Provide the [X, Y] coordinate of the cell's center where the given text is located.  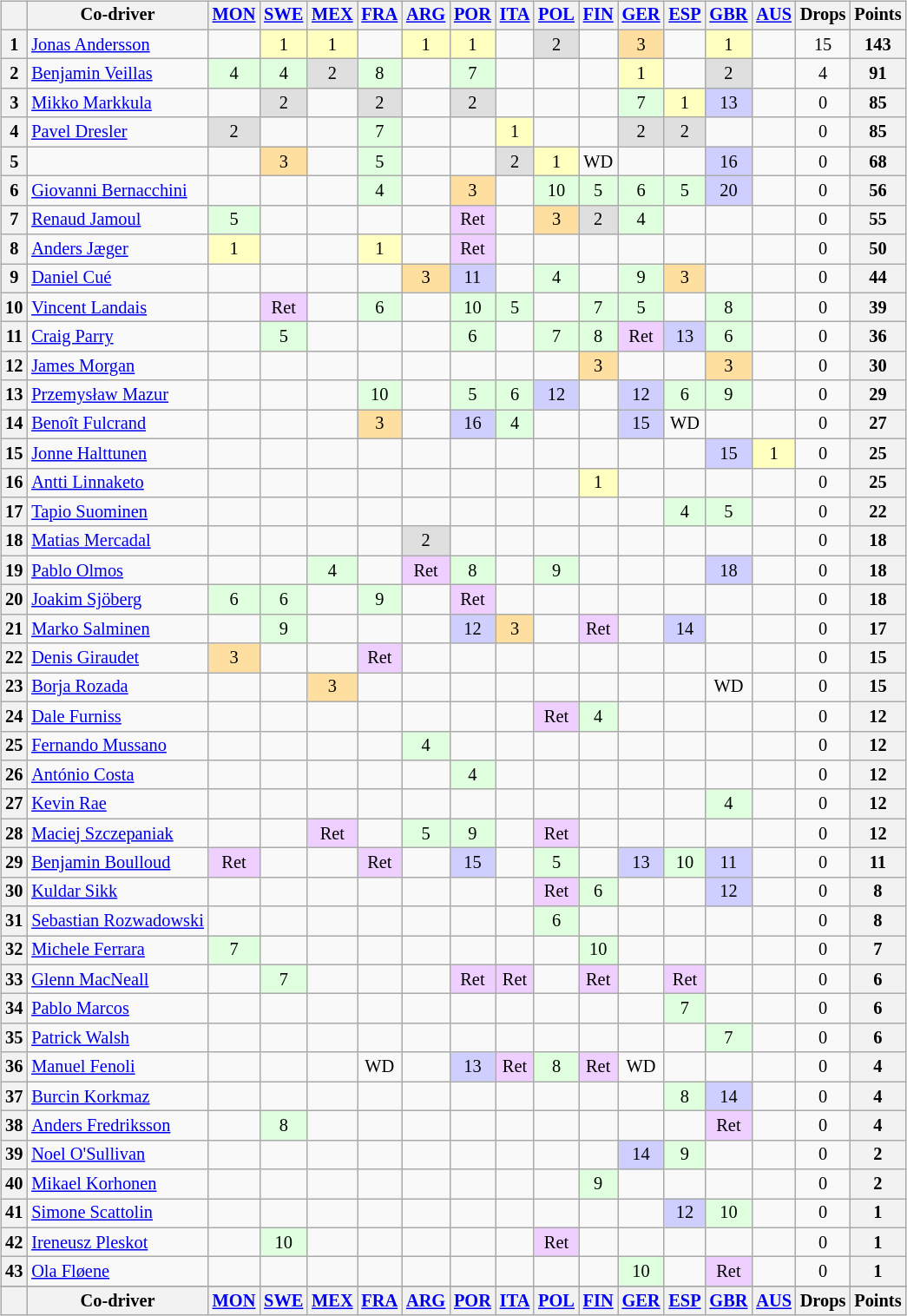
91 [877, 74]
31 [14, 921]
41 [14, 1214]
Dale Furniss [117, 716]
Noel O'Sullivan [117, 1155]
Marko Salminen [117, 628]
19 [14, 570]
Burcin Korkmaz [117, 1096]
António Costa [117, 775]
21 [14, 628]
Anders Jæger [117, 249]
Craig Parry [117, 337]
35 [14, 1038]
40 [14, 1184]
Ireneusz Pleskot [117, 1242]
Pablo Olmos [117, 570]
28 [14, 833]
38 [14, 1126]
Jonas Andersson [117, 44]
Tapio Suominen [117, 512]
42 [14, 1242]
Denis Giraudet [117, 658]
Mikko Markkula [117, 103]
50 [877, 249]
Manuel Fenoli [117, 1067]
43 [14, 1272]
Ola Fløene [117, 1272]
55 [877, 220]
James Morgan [117, 366]
Antti Linnaketo [117, 483]
32 [14, 951]
Przemysław Mazur [117, 395]
Pablo Marcos [117, 1009]
Benoît Fulcrand [117, 424]
34 [14, 1009]
23 [14, 688]
68 [877, 161]
Kevin Rae [117, 804]
Benjamin Boulloud [117, 863]
24 [14, 716]
56 [877, 191]
Benjamin Veillas [117, 74]
37 [14, 1096]
Vincent Landais [117, 307]
Borja Rozada [117, 688]
Jonne Halttunen [117, 453]
Patrick Walsh [117, 1038]
33 [14, 979]
Daniel Cué [117, 279]
44 [877, 279]
Pavel Dresler [117, 132]
Michele Ferrara [117, 951]
Sebastian Rozwadowski [117, 921]
Glenn MacNeall [117, 979]
Renaud Jamoul [117, 220]
Joakim Sjöberg [117, 600]
143 [877, 44]
Anders Fredriksson [117, 1126]
Mikael Korhonen [117, 1184]
Simone Scattolin [117, 1214]
Matias Mercadal [117, 541]
Kuldar Sikk [117, 892]
Fernando Mussano [117, 746]
Maciej Szczepaniak [117, 833]
Giovanni Bernacchini [117, 191]
26 [14, 775]
